Determine the (X, Y) coordinate at the center of the cell enclosing the given text.  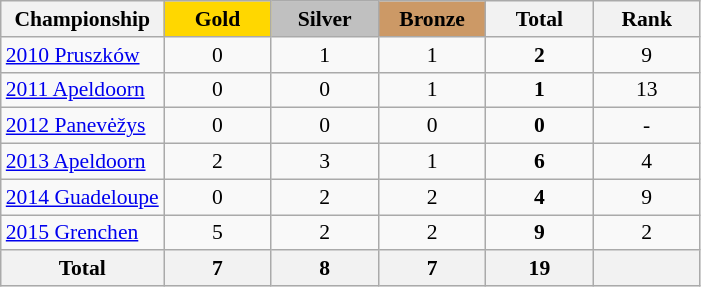
Gold (218, 19)
2013 Apeldoorn (82, 162)
Championship (82, 19)
2010 Pruszków (82, 55)
Rank (646, 19)
2015 Grenchen (82, 233)
2012 Panevėžys (82, 126)
6 (540, 162)
Bronze (432, 19)
13 (646, 90)
- (646, 126)
Silver (324, 19)
19 (540, 269)
8 (324, 269)
2014 Guadeloupe (82, 197)
3 (324, 162)
5 (218, 233)
2011 Apeldoorn (82, 90)
